Find where the given text appears and provide that cell's center as [x, y] coordinate. 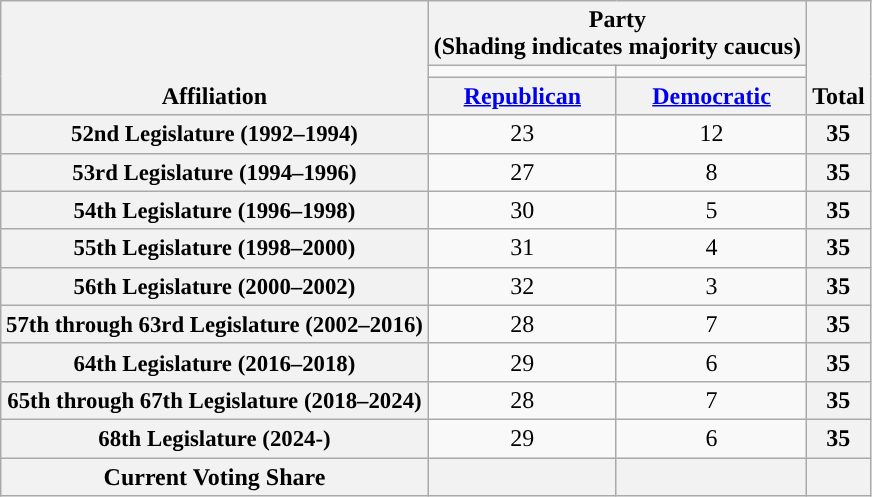
56th Legislature (2000–2002) [214, 286]
64th Legislature (2016–2018) [214, 362]
Total [839, 58]
8 [711, 172]
57th through 63rd Legislature (2002–2016) [214, 324]
4 [711, 248]
12 [711, 134]
Democratic [711, 96]
Affiliation [214, 58]
53rd Legislature (1994–1996) [214, 172]
52nd Legislature (1992–1994) [214, 134]
55th Legislature (1998–2000) [214, 248]
27 [522, 172]
65th through 67th Legislature (2018–2024) [214, 400]
68th Legislature (2024-) [214, 438]
3 [711, 286]
30 [522, 210]
Republican [522, 96]
Current Voting Share [214, 477]
23 [522, 134]
31 [522, 248]
32 [522, 286]
5 [711, 210]
54th Legislature (1996–1998) [214, 210]
Party (Shading indicates majority caucus) [617, 34]
